Extract the (x, y) coordinate from the center of the cell holding the provided text.  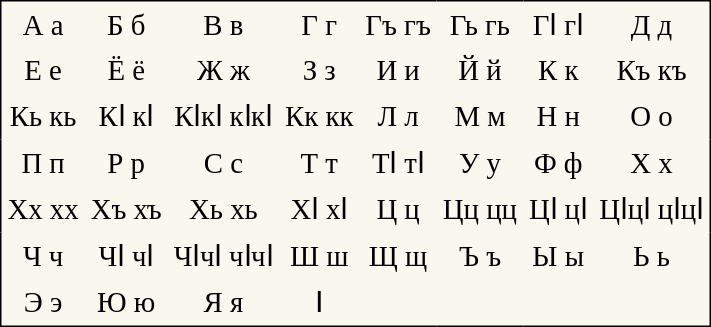
М м (480, 116)
Н н (558, 116)
У у (480, 163)
Цӏцӏ цӏцӏ (652, 209)
Ж ж (224, 70)
В в (224, 24)
Д д (652, 24)
П п (43, 163)
Ӏ (319, 302)
Ф ф (558, 163)
Къ къ (652, 70)
И и (398, 70)
Р р (126, 163)
Кӏкӏ кӏкӏ (224, 116)
Г г (319, 24)
А а (43, 24)
С с (224, 163)
Ё ё (126, 70)
Ы ы (558, 255)
Б б (126, 24)
Хх хх (43, 209)
Ц ц (398, 209)
Э э (43, 302)
Кь кь (43, 116)
Хъ хъ (126, 209)
Хӏ хӏ (319, 209)
Хь хь (224, 209)
Й й (480, 70)
Кк кк (319, 116)
З з (319, 70)
Гӏ гӏ (558, 24)
К к (558, 70)
Я я (224, 302)
Ю ю (126, 302)
Е е (43, 70)
Х х (652, 163)
Л л (398, 116)
Чӏчӏ чӏчӏ (224, 255)
Чӏ чӏ (126, 255)
Щ щ (398, 255)
Ш ш (319, 255)
Цц цц (480, 209)
Кӏ кӏ (126, 116)
Т т (319, 163)
О о (652, 116)
Гъ гъ (398, 24)
Ч ч (43, 255)
Ь ь (652, 255)
Ъ ъ (480, 255)
Гь гь (480, 24)
Тӏ тӏ (398, 163)
Цӏ цӏ (558, 209)
